Extract the (x, y) coordinate from the center of the cell holding the provided text.  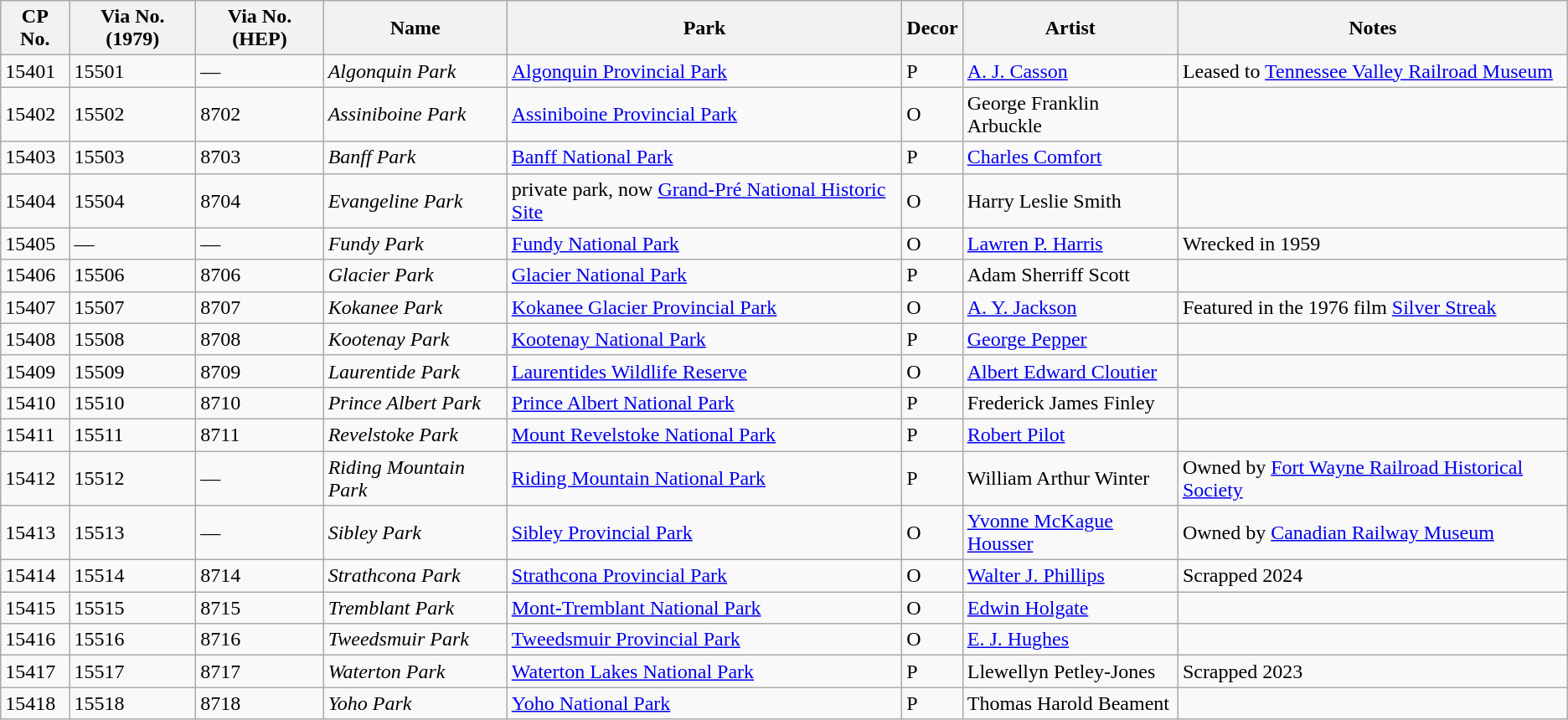
George Pepper (1070, 339)
Sibley Provincial Park (704, 532)
Prince Albert Park (415, 403)
8708 (260, 339)
Strathcona Park (415, 576)
15513 (132, 532)
8710 (260, 403)
15510 (132, 403)
Edwin Holgate (1070, 608)
Via No. (HEP) (260, 28)
Robert Pilot (1070, 435)
Thomas Harold Beament (1070, 703)
Wrecked in 1959 (1372, 244)
Revelstoke Park (415, 435)
15415 (35, 608)
15401 (35, 71)
George Franklin Arbuckle (1070, 114)
8716 (260, 640)
8715 (260, 608)
15508 (132, 339)
8707 (260, 307)
William Arthur Winter (1070, 477)
Kootenay Park (415, 339)
8706 (260, 275)
15509 (132, 371)
15502 (132, 114)
Via No. (1979) (132, 28)
Name (415, 28)
Sibley Park (415, 532)
Notes (1372, 28)
8718 (260, 703)
Kootenay National Park (704, 339)
A. Y. Jackson (1070, 307)
E. J. Hughes (1070, 640)
Riding Mountain Park (415, 477)
Fundy National Park (704, 244)
Laurentides Wildlife Reserve (704, 371)
15504 (132, 201)
8704 (260, 201)
8709 (260, 371)
15413 (35, 532)
Walter J. Phillips (1070, 576)
Laurentide Park (415, 371)
8711 (260, 435)
15506 (132, 275)
Glacier Park (415, 275)
A. J. Casson (1070, 71)
Mount Revelstoke National Park (704, 435)
Fundy Park (415, 244)
Waterton Lakes National Park (704, 671)
Evangeline Park (415, 201)
15512 (132, 477)
Scrapped 2023 (1372, 671)
15410 (35, 403)
15402 (35, 114)
15403 (35, 157)
Albert Edward Cloutier (1070, 371)
Tweedsmuir Provincial Park (704, 640)
Decor (932, 28)
15501 (132, 71)
15503 (132, 157)
Leased to Tennessee Valley Railroad Museum (1372, 71)
15518 (132, 703)
Algonquin Park (415, 71)
Banff Park (415, 157)
Featured in the 1976 film Silver Streak (1372, 307)
Lawren P. Harris (1070, 244)
Owned by Canadian Railway Museum (1372, 532)
8717 (260, 671)
Tremblant Park (415, 608)
Scrapped 2024 (1372, 576)
Owned by Fort Wayne Railroad Historical Society (1372, 477)
Yoho Park (415, 703)
15404 (35, 201)
Assiniboine Provincial Park (704, 114)
15414 (35, 576)
Prince Albert National Park (704, 403)
CP No. (35, 28)
Mont-Tremblant National Park (704, 608)
15514 (132, 576)
15418 (35, 703)
private park, now Grand-Pré National Historic Site (704, 201)
15517 (132, 671)
Charles Comfort (1070, 157)
15408 (35, 339)
Riding Mountain National Park (704, 477)
15511 (132, 435)
Waterton Park (415, 671)
Adam Sherriff Scott (1070, 275)
Algonquin Provincial Park (704, 71)
15405 (35, 244)
Yvonne McKague Housser (1070, 532)
15412 (35, 477)
Glacier National Park (704, 275)
8714 (260, 576)
Assiniboine Park (415, 114)
Kokanee Glacier Provincial Park (704, 307)
Tweedsmuir Park (415, 640)
Banff National Park (704, 157)
Strathcona Provincial Park (704, 576)
15406 (35, 275)
15507 (132, 307)
Frederick James Finley (1070, 403)
15516 (132, 640)
15409 (35, 371)
Kokanee Park (415, 307)
8702 (260, 114)
15416 (35, 640)
Artist (1070, 28)
Park (704, 28)
Harry Leslie Smith (1070, 201)
15407 (35, 307)
Yoho National Park (704, 703)
Llewellyn Petley-Jones (1070, 671)
15515 (132, 608)
8703 (260, 157)
15411 (35, 435)
15417 (35, 671)
